Extract the [X, Y] coordinate from the center of the cell holding the provided text.  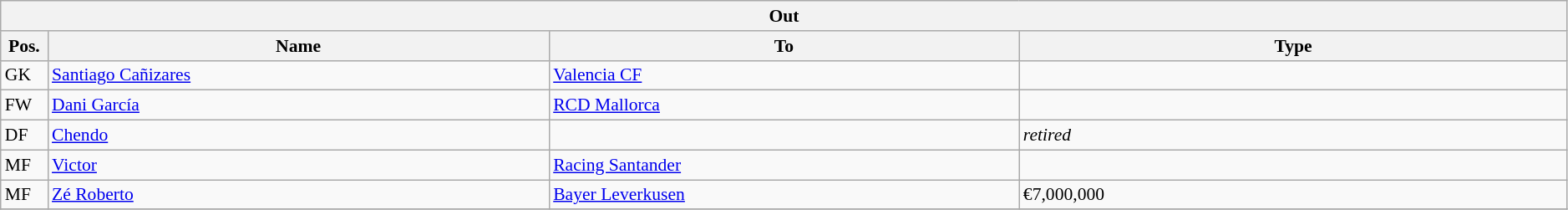
retired [1293, 136]
Dani García [298, 105]
Victor [298, 165]
Valencia CF [784, 75]
Out [784, 16]
Pos. [24, 46]
Type [1293, 46]
Name [298, 46]
DF [24, 136]
Santiago Cañizares [298, 75]
Zé Roberto [298, 195]
€7,000,000 [1293, 195]
Bayer Leverkusen [784, 195]
GK [24, 75]
RCD Mallorca [784, 105]
Racing Santander [784, 165]
Chendo [298, 136]
FW [24, 105]
To [784, 46]
